From the cell containing the given text, extract its center point as [X, Y] coordinate. 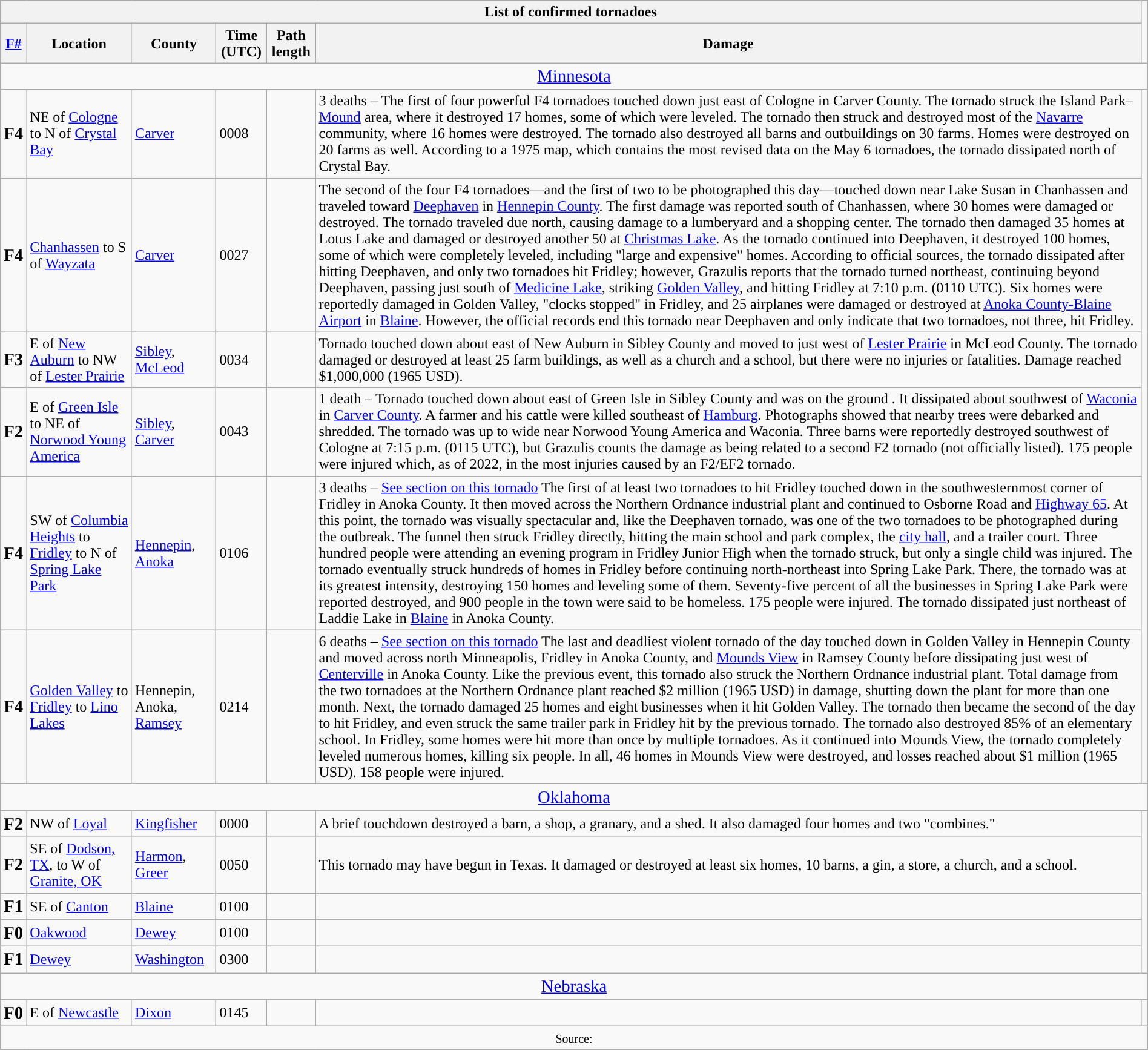
Minnesota [574, 76]
Source: [574, 1038]
0214 [242, 707]
Nebraska [574, 986]
List of confirmed tornadoes [570, 12]
SW of Columbia Heights to Fridley to N of Spring Lake Park [79, 553]
E of New Auburn to NW of Lester Prairie [79, 360]
Hennepin, Anoka [174, 553]
Dixon [174, 1013]
Chanhassen to S of Wayzata [79, 255]
Harmon, Greer [174, 865]
Damage [728, 44]
Kingfisher [174, 824]
Oklahoma [574, 797]
Blaine [174, 906]
0145 [242, 1013]
E of Newcastle [79, 1013]
NE of Cologne to N of Crystal Bay [79, 134]
A brief touchdown destroyed a barn, a shop, a granary, and a shed. It also damaged four homes and two "combines." [728, 824]
County [174, 44]
0000 [242, 824]
0027 [242, 255]
NW of Loyal [79, 824]
Time (UTC) [242, 44]
SE of Dodson, TX, to W of Granite, OK [79, 865]
0034 [242, 360]
Oakwood [79, 933]
0043 [242, 432]
0106 [242, 553]
E of Green Isle to NE of Norwood Young America [79, 432]
F3 [13, 360]
0050 [242, 865]
0008 [242, 134]
SE of Canton [79, 906]
This tornado may have begun in Texas. It damaged or destroyed at least six homes, 10 barns, a gin, a store, a church, and a school. [728, 865]
Sibley, McLeod [174, 360]
0300 [242, 960]
Path length [291, 44]
Golden Valley to Fridley to Lino Lakes [79, 707]
Washington [174, 960]
F# [13, 44]
Hennepin, Anoka, Ramsey [174, 707]
Location [79, 44]
Sibley, Carver [174, 432]
